Capture the cell that displays the provided text and extract its (x, y) central coordinate. 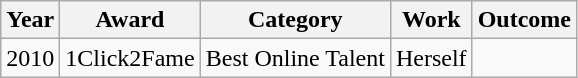
Work (431, 20)
Category (295, 20)
Award (130, 20)
1Click2Fame (130, 58)
2010 (30, 58)
Best Online Talent (295, 58)
Year (30, 20)
Herself (431, 58)
Outcome (524, 20)
